Scan for the cell matching the given text and deliver its [X, Y] coordinate at center. 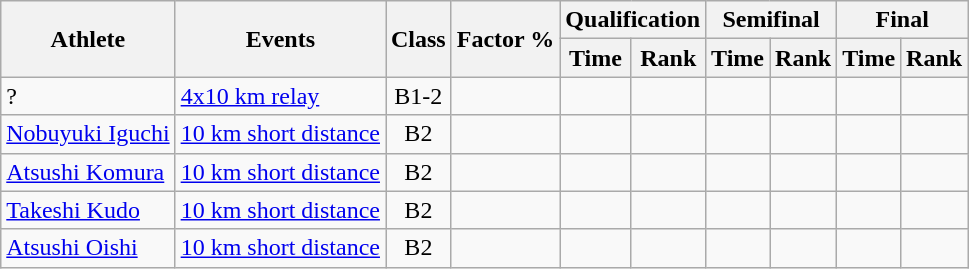
4x10 km relay [280, 96]
Events [280, 39]
Class [419, 39]
Athlete [88, 39]
Nobuyuki Iguchi [88, 134]
Factor % [506, 39]
Final [902, 20]
Qualification [633, 20]
Atsushi Komura [88, 172]
? [88, 96]
Takeshi Kudo [88, 210]
Semifinal [772, 20]
B1-2 [419, 96]
Atsushi Oishi [88, 248]
